Search for the cell housing the specified text and yield its [x, y] center coordinate. 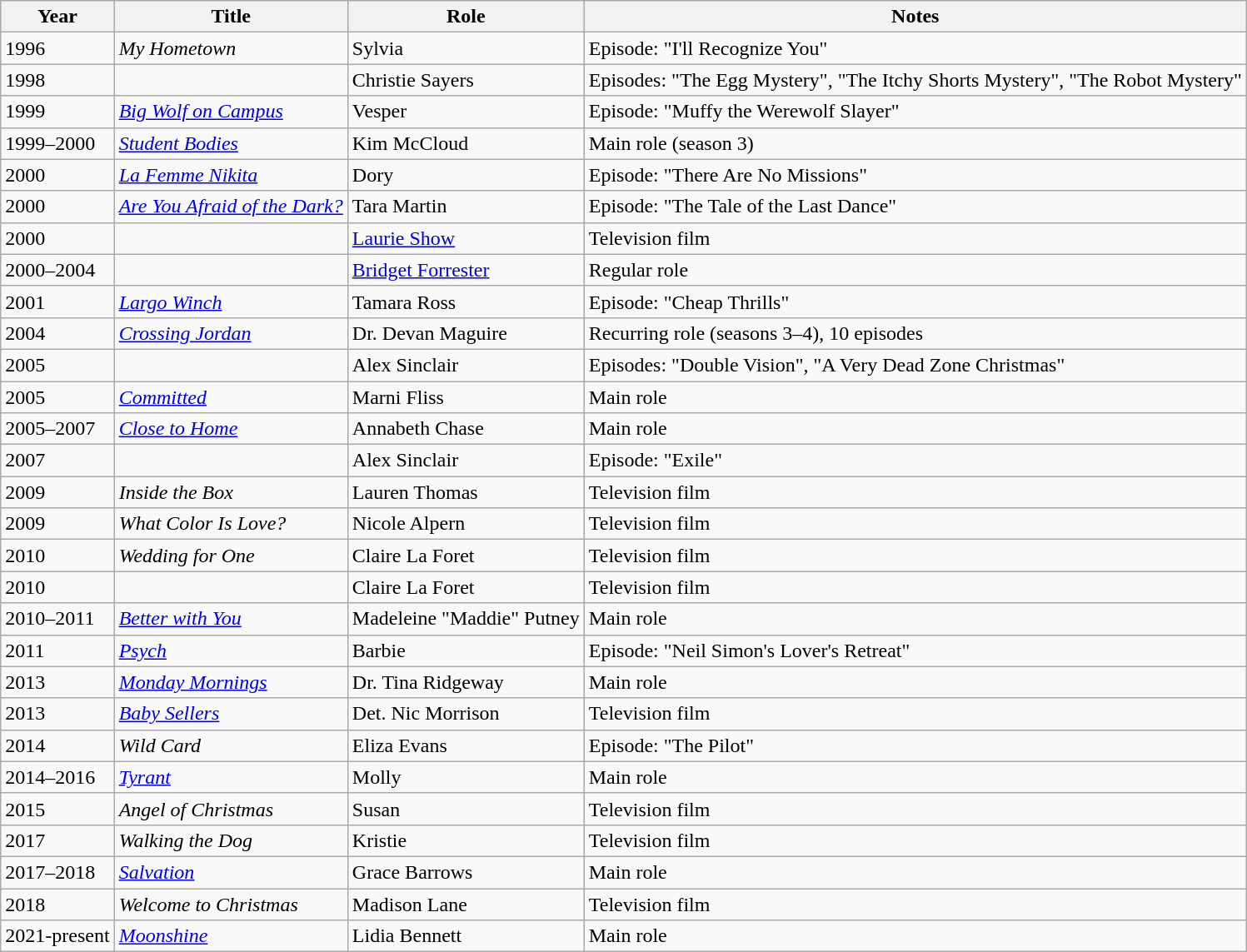
Kim McCloud [466, 143]
Big Wolf on Campus [231, 112]
2000–2004 [57, 270]
Main role (season 3) [915, 143]
Nicole Alpern [466, 524]
Student Bodies [231, 143]
Wedding for One [231, 556]
Eliza Evans [466, 745]
Vesper [466, 112]
Bridget Forrester [466, 270]
Dr. Devan Maguire [466, 333]
2005–2007 [57, 429]
Det. Nic Morrison [466, 714]
2011 [57, 650]
Walking the Dog [231, 840]
Inside the Box [231, 492]
Madison Lane [466, 904]
Annabeth Chase [466, 429]
Madeleine "Maddie" Putney [466, 619]
Recurring role (seasons 3–4), 10 episodes [915, 333]
Episode: "Cheap Thrills" [915, 302]
Tamara Ross [466, 302]
1999 [57, 112]
2021-present [57, 936]
Episode: "The Tale of the Last Dance" [915, 207]
Grace Barrows [466, 872]
Marni Fliss [466, 397]
2004 [57, 333]
2017–2018 [57, 872]
What Color Is Love? [231, 524]
Notes [915, 17]
My Hometown [231, 48]
Moonshine [231, 936]
Episodes: "Double Vision", "A Very Dead Zone Christmas" [915, 365]
Episode: "The Pilot" [915, 745]
Monday Mornings [231, 682]
Susan [466, 809]
Committed [231, 397]
Laurie Show [466, 238]
2007 [57, 461]
Episode: "Muffy the Werewolf Slayer" [915, 112]
2014–2016 [57, 777]
Crossing Jordan [231, 333]
Sylvia [466, 48]
Role [466, 17]
Psych [231, 650]
1999–2000 [57, 143]
2014 [57, 745]
Christie Sayers [466, 80]
2015 [57, 809]
Title [231, 17]
Dr. Tina Ridgeway [466, 682]
Tyrant [231, 777]
Angel of Christmas [231, 809]
Kristie [466, 840]
Welcome to Christmas [231, 904]
La Femme Nikita [231, 175]
Barbie [466, 650]
Episodes: "The Egg Mystery", "The Itchy Shorts Mystery", "The Robot Mystery" [915, 80]
Lidia Bennett [466, 936]
2017 [57, 840]
Better with You [231, 619]
2010–2011 [57, 619]
Salvation [231, 872]
Baby Sellers [231, 714]
Tara Martin [466, 207]
Episode: "I'll Recognize You" [915, 48]
Are You Afraid of the Dark? [231, 207]
Wild Card [231, 745]
1998 [57, 80]
Episode: "Exile" [915, 461]
Dory [466, 175]
Close to Home [231, 429]
Largo Winch [231, 302]
Regular role [915, 270]
2018 [57, 904]
Episode: "Neil Simon's Lover's Retreat" [915, 650]
Lauren Thomas [466, 492]
Molly [466, 777]
2001 [57, 302]
Episode: "There Are No Missions" [915, 175]
Year [57, 17]
1996 [57, 48]
